Extract the [x, y] coordinate from the center of the cell holding the provided text.  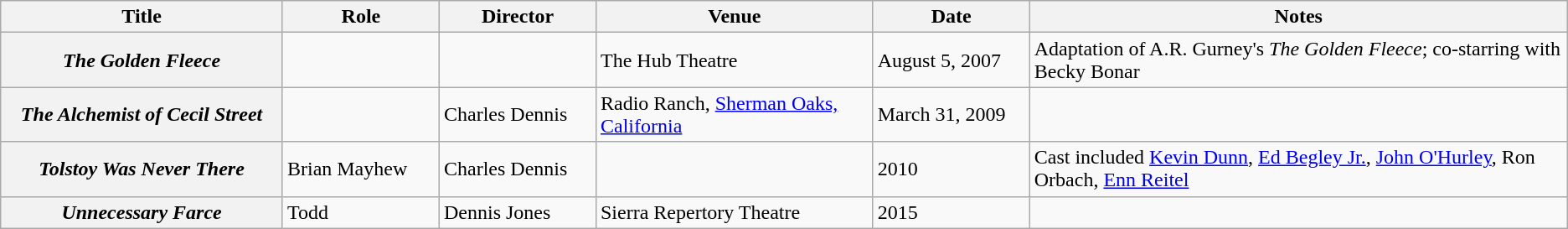
Todd [360, 212]
Director [518, 17]
Role [360, 17]
Dennis Jones [518, 212]
Adaptation of A.R. Gurney's The Golden Fleece; co-starring with Becky Bonar [1298, 60]
Sierra Repertory Theatre [734, 212]
Unnecessary Farce [142, 212]
Radio Ranch, Sherman Oaks, California [734, 114]
2015 [952, 212]
Notes [1298, 17]
Title [142, 17]
August 5, 2007 [952, 60]
Tolstoy Was Never There [142, 169]
Date [952, 17]
Brian Mayhew [360, 169]
The Hub Theatre [734, 60]
The Golden Fleece [142, 60]
Cast included Kevin Dunn, Ed Begley Jr., John O'Hurley, Ron Orbach, Enn Reitel [1298, 169]
2010 [952, 169]
Venue [734, 17]
The Alchemist of Cecil Street [142, 114]
March 31, 2009 [952, 114]
